Extract the (X, Y) coordinate from the center of the cell holding the provided text.  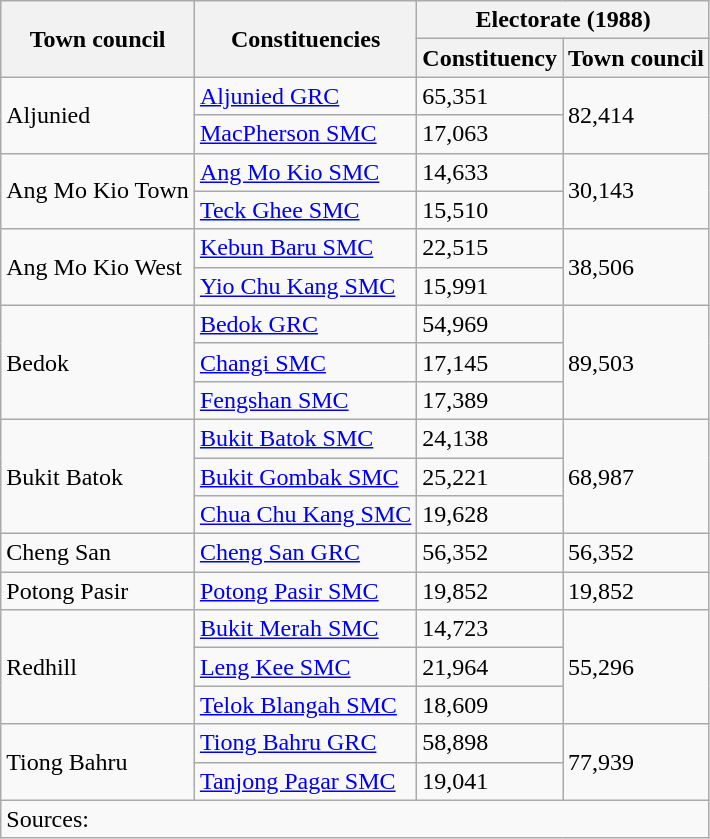
21,964 (490, 667)
Tiong Bahru (98, 762)
Ang Mo Kio SMC (305, 172)
17,389 (490, 400)
24,138 (490, 438)
Cheng San GRC (305, 553)
38,506 (636, 267)
22,515 (490, 248)
Bukit Batok SMC (305, 438)
17,063 (490, 134)
14,633 (490, 172)
Constituencies (305, 39)
14,723 (490, 629)
Leng Kee SMC (305, 667)
Ang Mo Kio West (98, 267)
Tanjong Pagar SMC (305, 781)
Aljunied GRC (305, 96)
Electorate (1988) (564, 20)
Kebun Baru SMC (305, 248)
Changi SMC (305, 362)
82,414 (636, 115)
Sources: (356, 819)
Potong Pasir SMC (305, 591)
Cheng San (98, 553)
Redhill (98, 667)
Bukit Gombak SMC (305, 477)
65,351 (490, 96)
30,143 (636, 191)
54,969 (490, 324)
77,939 (636, 762)
Teck Ghee SMC (305, 210)
15,991 (490, 286)
25,221 (490, 477)
Bukit Merah SMC (305, 629)
MacPherson SMC (305, 134)
Yio Chu Kang SMC (305, 286)
18,609 (490, 705)
89,503 (636, 362)
Telok Blangah SMC (305, 705)
68,987 (636, 476)
19,041 (490, 781)
Chua Chu Kang SMC (305, 515)
Bedok GRC (305, 324)
Bedok (98, 362)
15,510 (490, 210)
Aljunied (98, 115)
55,296 (636, 667)
19,628 (490, 515)
Bukit Batok (98, 476)
Ang Mo Kio Town (98, 191)
17,145 (490, 362)
58,898 (490, 743)
Potong Pasir (98, 591)
Fengshan SMC (305, 400)
Constituency (490, 58)
Tiong Bahru GRC (305, 743)
